Return the [X, Y] coordinate for the center point of the cell that contains the specified text.  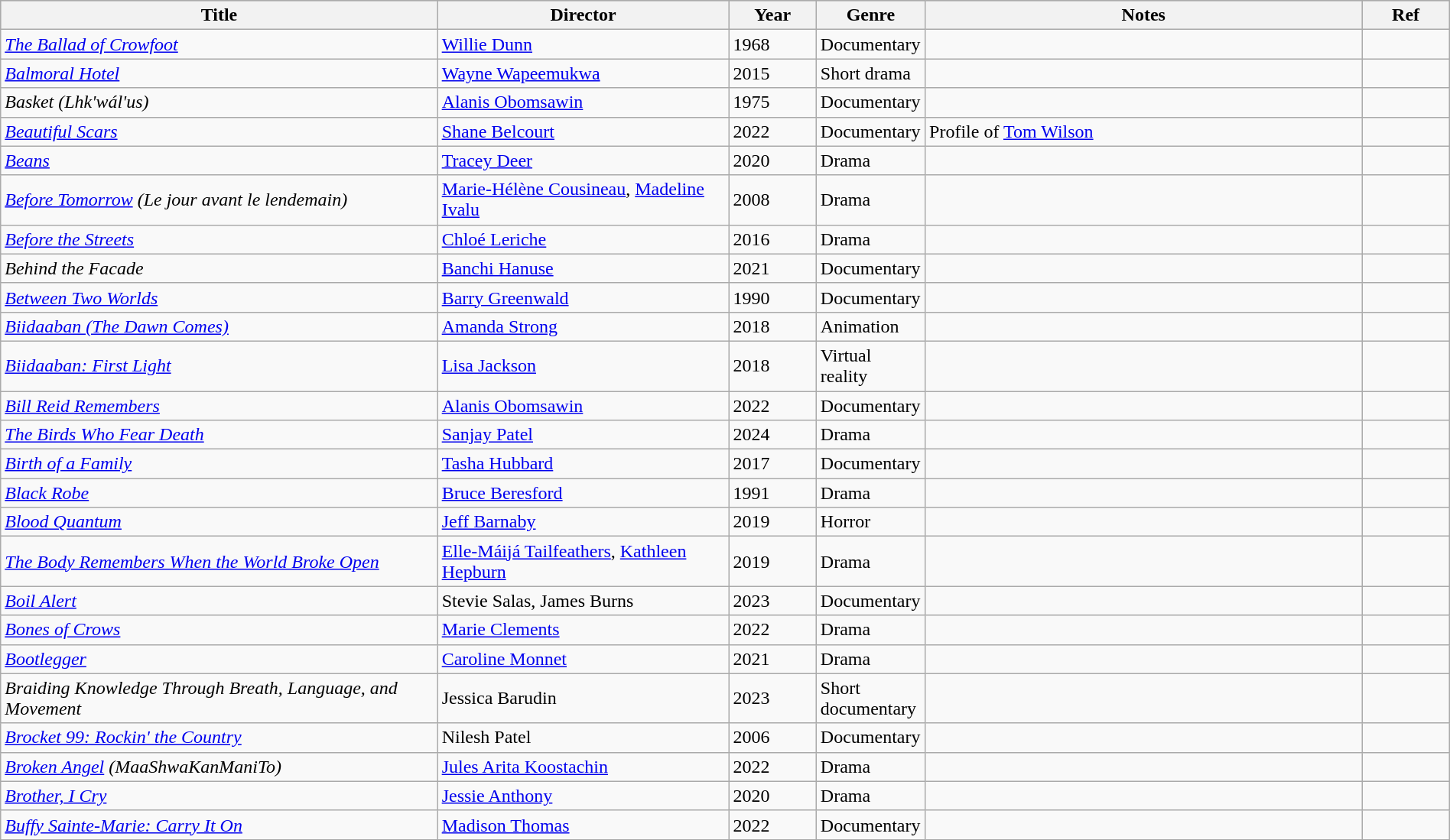
1975 [772, 102]
Profile of Tom Wilson [1144, 131]
Year [772, 15]
Barry Greenwald [583, 297]
1990 [772, 297]
Braiding Knowledge Through Breath, Language, and Movement [219, 699]
Ref [1406, 15]
Director [583, 15]
The Ballad of Crowfoot [219, 44]
Notes [1144, 15]
Bones of Crows [219, 630]
Bill Reid Remembers [219, 406]
Short documentary [870, 699]
Short drama [870, 73]
2016 [772, 239]
1968 [772, 44]
Before the Streets [219, 239]
Caroline Monnet [583, 659]
Horror [870, 522]
Black Robe [219, 493]
Biidaaban (The Dawn Comes) [219, 326]
Chloé Leriche [583, 239]
Balmoral Hotel [219, 73]
Brother, I Cry [219, 796]
Title [219, 15]
Broken Angel (MaaShwaKanManiTo) [219, 767]
Behind the Facade [219, 268]
Sanjay Patel [583, 435]
Tasha Hubbard [583, 464]
Before Tomorrow (Le jour avant le lendemain) [219, 200]
Between Two Worlds [219, 297]
Amanda Strong [583, 326]
Jeff Barnaby [583, 522]
2008 [772, 200]
Wayne Wapeemukwa [583, 73]
Biidaaban: First Light [219, 365]
Bruce Beresford [583, 493]
Stevie Salas, James Burns [583, 601]
Buffy Sainte-Marie: Carry It On [219, 825]
The Birds Who Fear Death [219, 435]
Beautiful Scars [219, 131]
Jules Arita Koostachin [583, 767]
Animation [870, 326]
2015 [772, 73]
Shane Belcourt [583, 131]
Bootlegger [219, 659]
2017 [772, 464]
Willie Dunn [583, 44]
Beans [219, 161]
Blood Quantum [219, 522]
Basket (Lhk'wál'us) [219, 102]
Madison Thomas [583, 825]
2006 [772, 738]
Virtual reality [870, 365]
Elle-Máijá Tailfeathers, Kathleen Hepburn [583, 561]
Tracey Deer [583, 161]
Boil Alert [219, 601]
Marie-Hélène Cousineau, Madeline Ivalu [583, 200]
Jessie Anthony [583, 796]
Jessica Barudin [583, 699]
The Body Remembers When the World Broke Open [219, 561]
Nilesh Patel [583, 738]
Brocket 99: Rockin' the Country [219, 738]
Marie Clements [583, 630]
Lisa Jackson [583, 365]
Banchi Hanuse [583, 268]
Birth of a Family [219, 464]
1991 [772, 493]
Genre [870, 15]
2024 [772, 435]
